Identify which cell holds the provided text, then report its [x, y] central coordinate. 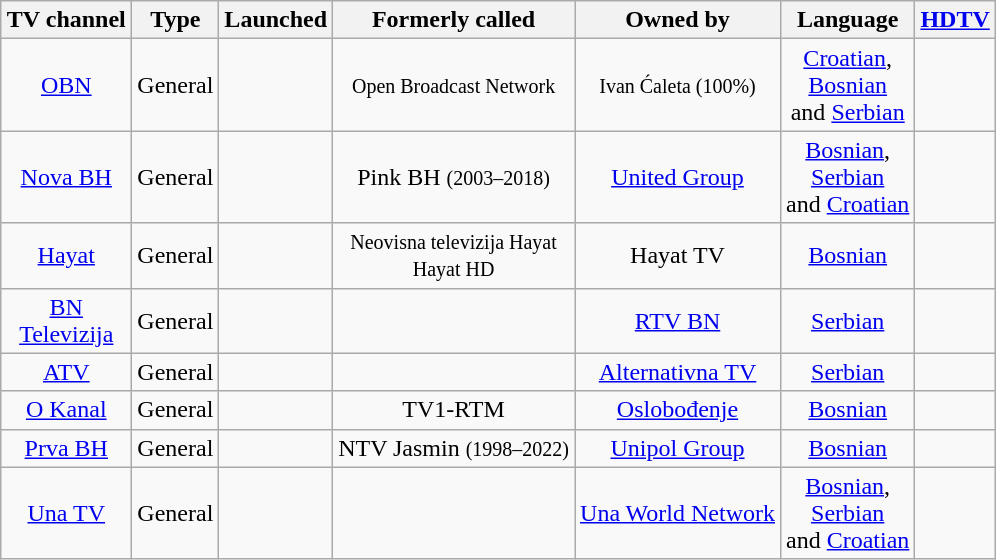
TV channel [66, 20]
Oslobođenje [678, 410]
Owned by [678, 20]
Una TV [66, 513]
ATV [66, 372]
Alternativna TV [678, 372]
RTV BN [678, 320]
Prva BH [66, 448]
Una World Network [678, 513]
Hayat TV [678, 256]
Nova BH [66, 177]
United Group [678, 177]
OBN [66, 85]
HDTV [955, 20]
Formerly called [454, 20]
Type [176, 20]
NTV Jasmin (1998–2022) [454, 448]
Hayat [66, 256]
Launched [276, 20]
Ivan Ćaleta (100%) [678, 85]
Unipol Group [678, 448]
Pink BH (2003–2018) [454, 177]
Language [848, 20]
Open Broadcast Network [454, 85]
O Kanal [66, 410]
Neovisna televizija Hayat Hayat HD [454, 256]
Croatian, Bosnian and Serbian [848, 85]
TV1-RTM [454, 410]
BN Televizija [66, 320]
